Find where the given text appears and provide that cell's center as (X, Y) coordinate. 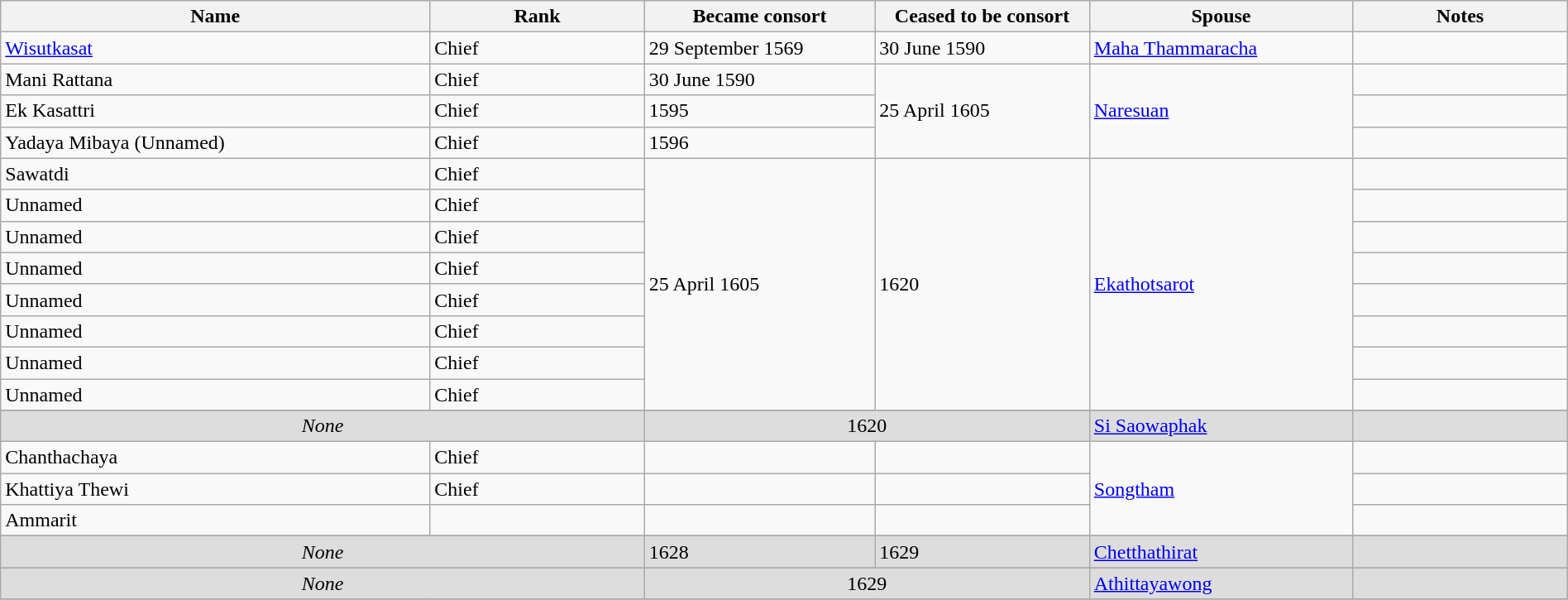
Spouse (1221, 17)
1628 (759, 552)
Si Saowaphak (1221, 426)
Khattiya Thewi (215, 489)
Sawatdi (215, 174)
Yadaya Mibaya (Unnamed) (215, 142)
Naresuan (1221, 111)
Ammarit (215, 521)
Chetthathirat (1221, 552)
1596 (759, 142)
Mani Rattana (215, 79)
Became consort (759, 17)
Wisutkasat (215, 48)
Songtham (1221, 489)
Ekathotsarot (1221, 284)
Rank (538, 17)
Name (215, 17)
Notes (1460, 17)
Ek Kasattri (215, 111)
29 September 1569 (759, 48)
Ceased to be consort (982, 17)
Maha Thammaracha (1221, 48)
1595 (759, 111)
Athittayawong (1221, 583)
Chanthachaya (215, 458)
